Return the (x, y) coordinate for the center point of the cell that contains the specified text.  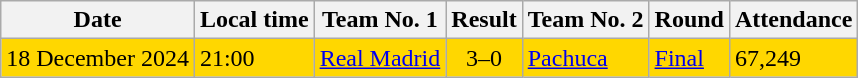
18 December 2024 (98, 58)
Team No. 2 (586, 20)
Result (484, 20)
21:00 (254, 58)
Round (689, 20)
67,249 (793, 58)
Team No. 1 (380, 20)
Pachuca (586, 58)
Real Madrid (380, 58)
Attendance (793, 20)
3–0 (484, 58)
Final (689, 58)
Date (98, 20)
Local time (254, 20)
